Detect which cell encompasses the target text, then output its [X, Y] center coordinate. 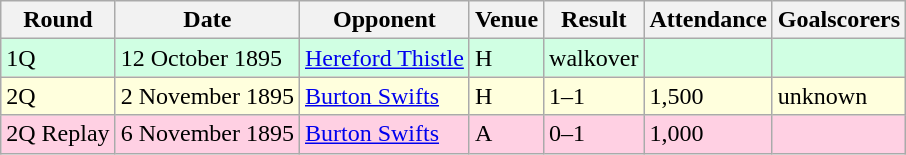
2Q [58, 96]
2Q Replay [58, 134]
6 November 1895 [207, 134]
unknown [838, 96]
1,500 [708, 96]
1–1 [594, 96]
Hereford Thistle [384, 58]
A [506, 134]
Round [58, 20]
walkover [594, 58]
Attendance [708, 20]
2 November 1895 [207, 96]
Date [207, 20]
Goalscorers [838, 20]
1,000 [708, 134]
12 October 1895 [207, 58]
Opponent [384, 20]
1Q [58, 58]
0–1 [594, 134]
Result [594, 20]
Venue [506, 20]
